From the cell containing the given text, extract its center point as [x, y] coordinate. 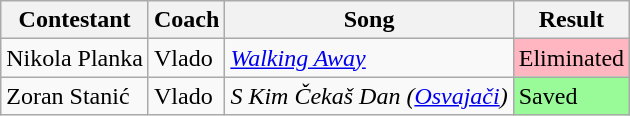
Nikola Planka [75, 58]
Walking Away [369, 58]
Result [571, 20]
Contestant [75, 20]
Eliminated [571, 58]
Saved [571, 96]
Coach [186, 20]
Song [369, 20]
Zoran Stanić [75, 96]
S Kim Čekaš Dan (Osvajači) [369, 96]
